Determine the (x, y) coordinate at the center of the cell enclosing the given text.  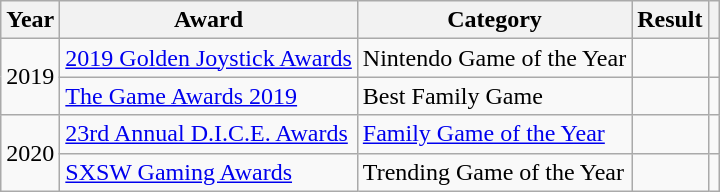
2019 Golden Joystick Awards (209, 58)
Nintendo Game of the Year (494, 58)
Year (30, 20)
SXSW Gaming Awards (209, 172)
Trending Game of the Year (494, 172)
Family Game of the Year (494, 134)
Category (494, 20)
2019 (30, 77)
The Game Awards 2019 (209, 96)
Best Family Game (494, 96)
Award (209, 20)
2020 (30, 153)
Result (670, 20)
23rd Annual D.I.C.E. Awards (209, 134)
